Return [X, Y] of the center of cell containing provided text 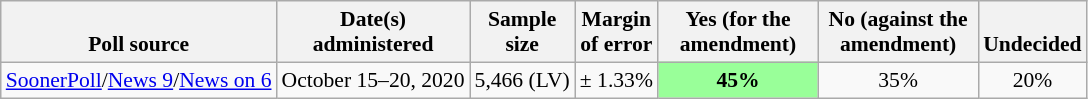
Marginof error [616, 32]
Samplesize [522, 32]
No (against the amendment) [898, 32]
20% [1032, 80]
5,466 (LV) [522, 80]
Date(s)administered [374, 32]
35% [898, 80]
45% [738, 80]
Undecided [1032, 32]
Yes (for the amendment) [738, 32]
SoonerPoll/News 9/News on 6 [139, 80]
± 1.33% [616, 80]
October 15–20, 2020 [374, 80]
Poll source [139, 32]
